Identify which cell holds the provided text, then report its [x, y] central coordinate. 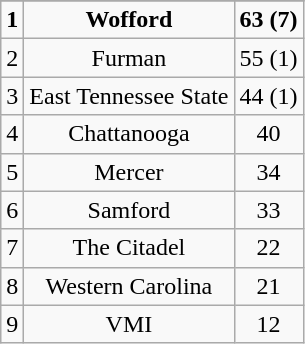
3 [12, 96]
7 [12, 248]
6 [12, 210]
1 [12, 20]
VMI [129, 324]
5 [12, 172]
Wofford [129, 20]
2 [12, 58]
21 [268, 286]
8 [12, 286]
63 (7) [268, 20]
33 [268, 210]
Samford [129, 210]
East Tennessee State [129, 96]
Mercer [129, 172]
40 [268, 134]
9 [12, 324]
Chattanooga [129, 134]
22 [268, 248]
Furman [129, 58]
Western Carolina [129, 286]
44 (1) [268, 96]
12 [268, 324]
55 (1) [268, 58]
The Citadel [129, 248]
34 [268, 172]
4 [12, 134]
